Search for the cell housing the specified text and yield its (X, Y) center coordinate. 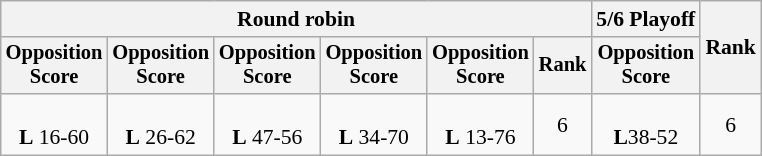
L 34-70 (374, 124)
L 26-62 (160, 124)
L 13-76 (480, 124)
Round robin (296, 19)
L 47-56 (268, 124)
L38-52 (646, 124)
L 16-60 (54, 124)
5/6 Playoff (646, 19)
